Return the [X, Y] coordinate for the center point of the cell that contains the specified text.  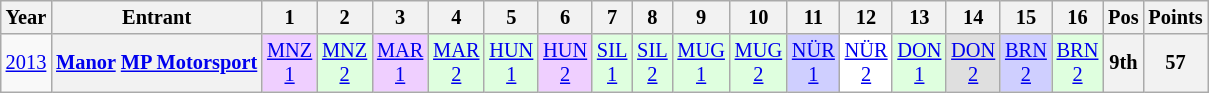
MNZ1 [290, 63]
9th [1123, 63]
Manor MP Motorsport [156, 63]
DON1 [919, 63]
1 [290, 17]
7 [612, 17]
NÜR2 [866, 63]
DON2 [973, 63]
8 [652, 17]
MNZ2 [344, 63]
2 [344, 17]
57 [1176, 63]
9 [700, 17]
MUG2 [758, 63]
SIL1 [612, 63]
14 [973, 17]
MUG1 [700, 63]
10 [758, 17]
6 [565, 17]
SIL2 [652, 63]
MAR1 [400, 63]
2013 [26, 63]
Entrant [156, 17]
16 [1078, 17]
11 [814, 17]
15 [1026, 17]
NÜR1 [814, 63]
3 [400, 17]
HUN2 [565, 63]
Pos [1123, 17]
5 [511, 17]
4 [456, 17]
Year [26, 17]
MAR2 [456, 63]
Points [1176, 17]
12 [866, 17]
13 [919, 17]
HUN1 [511, 63]
